Pinpoint the cell where the given text exists, returning its (x, y) midpoint coordinate. 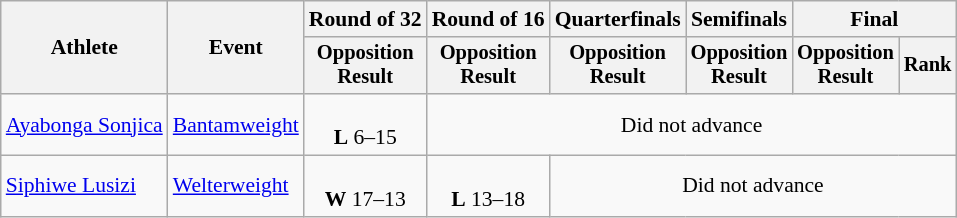
Semifinals (740, 19)
Round of 32 (366, 19)
Ayabonga Sonjica (84, 124)
Welterweight (236, 186)
Quarterfinals (618, 19)
Final (874, 19)
Event (236, 48)
Rank (928, 66)
Athlete (84, 48)
W 17–13 (366, 186)
L 6–15 (366, 124)
L 13–18 (488, 186)
Round of 16 (488, 19)
Bantamweight (236, 124)
Siphiwe Lusizi (84, 186)
